Provide the (x, y) coordinate of the cell's center where the given text is located.  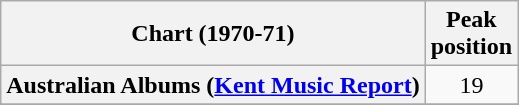
Australian Albums (Kent Music Report) (213, 85)
19 (471, 85)
Peakposition (471, 34)
Chart (1970-71) (213, 34)
